Locate the cell with the specified text and output its [X, Y] center coordinate. 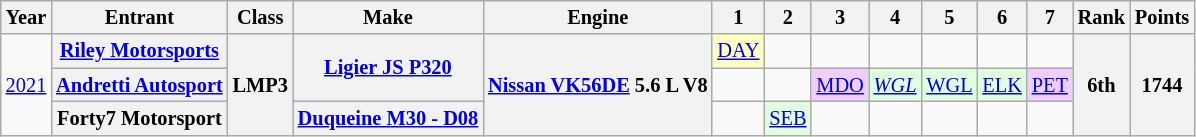
Nissan VK56DE 5.6 L V8 [598, 84]
Duqueine M30 - D08 [388, 118]
Ligier JS P320 [388, 68]
SEB [788, 118]
Points [1162, 17]
Andretti Autosport [139, 85]
7 [1050, 17]
6 [1002, 17]
ELK [1002, 85]
2 [788, 17]
MDO [840, 85]
Year [26, 17]
4 [896, 17]
1 [738, 17]
Make [388, 17]
DAY [738, 51]
LMP3 [260, 84]
3 [840, 17]
1744 [1162, 84]
6th [1102, 84]
Entrant [139, 17]
Rank [1102, 17]
2021 [26, 84]
Engine [598, 17]
Forty7 Motorsport [139, 118]
Class [260, 17]
PET [1050, 85]
5 [949, 17]
Riley Motorsports [139, 51]
